Capture the cell that displays the provided text and extract its [X, Y] central coordinate. 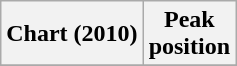
Peakposition [189, 34]
Chart (2010) [72, 34]
